Return (X, Y) of the center of cell containing provided text 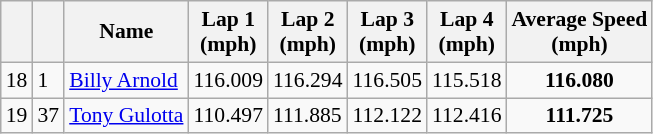
37 (48, 116)
Lap 2(mph) (308, 32)
111.885 (308, 116)
1 (48, 80)
Name (126, 32)
116.080 (580, 80)
Average Speed(mph) (580, 32)
Lap 1(mph) (229, 32)
112.416 (467, 116)
112.122 (388, 116)
116.294 (308, 80)
Billy Arnold (126, 80)
116.505 (388, 80)
Lap 4(mph) (467, 32)
19 (17, 116)
Lap 3(mph) (388, 32)
111.725 (580, 116)
116.009 (229, 80)
Tony Gulotta (126, 116)
110.497 (229, 116)
18 (17, 80)
115.518 (467, 80)
